Pinpoint the cell where the given text exists, returning its [x, y] midpoint coordinate. 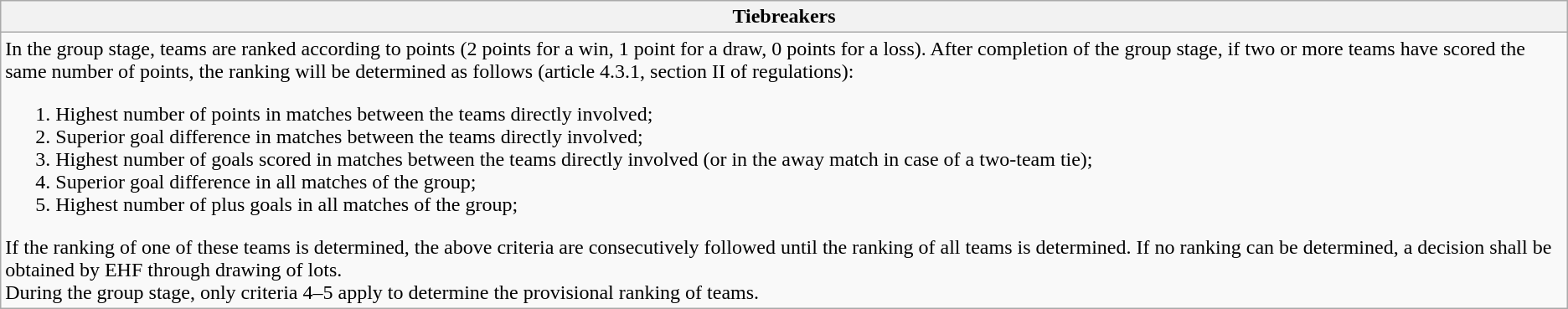
Tiebreakers [784, 17]
